Output the [X, Y] coordinate of the center of the cell containing the given text.  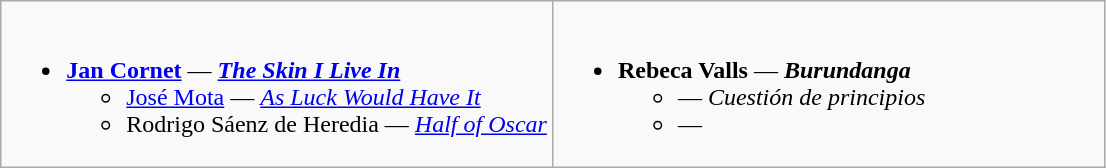
Jan Cornet — The Skin I Live InJosé Mota — As Luck Would Have ItRodrigo Sáenz de Heredia — Half of Oscar [277, 84]
Rebeca Valls — Burundanga — Cuestión de principios — [828, 84]
